From the cell containing the given text, extract its center point as (x, y) coordinate. 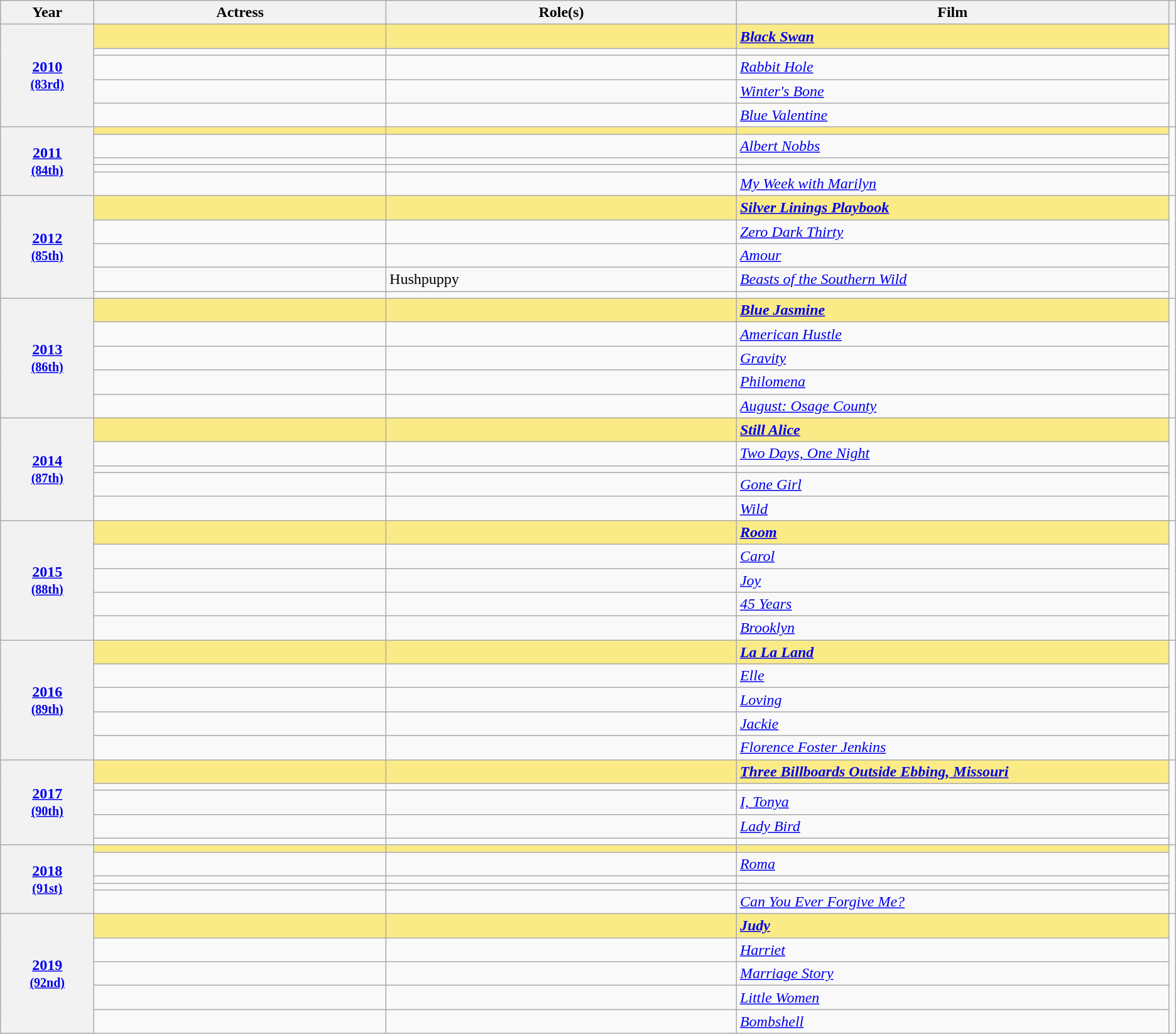
2010(83rd) (48, 75)
Jackie (952, 724)
Wild (952, 508)
2014(87th) (48, 469)
Role(s) (562, 13)
Actress (240, 13)
My Week with Marilyn (952, 183)
August: Osage County (952, 406)
Zero Dark Thirty (952, 232)
2016(89th) (48, 700)
2015(88th) (48, 580)
Joy (952, 580)
Lady Bird (952, 826)
Can You Ever Forgive Me? (952, 902)
Brooklyn (952, 628)
Silver Linings Playbook (952, 207)
Gravity (952, 358)
I, Tonya (952, 802)
Harriet (952, 950)
Gone Girl (952, 484)
Bombshell (952, 1021)
Hushpuppy (562, 280)
Little Women (952, 998)
Rabbit Hole (952, 67)
La La Land (952, 652)
Blue Valentine (952, 115)
Albert Nobbs (952, 146)
Winter's Bone (952, 91)
Two Days, One Night (952, 454)
Marriage Story (952, 974)
Three Billboards Outside Ebbing, Missouri (952, 771)
Judy (952, 926)
Film (952, 13)
Beasts of the Southern Wild (952, 280)
Amour (952, 256)
2013(86th) (48, 358)
Blue Jasmine (952, 310)
2012(85th) (48, 246)
Philomena (952, 382)
American Hustle (952, 334)
Elle (952, 676)
2019(92nd) (48, 974)
2011(84th) (48, 161)
Loving (952, 700)
45 Years (952, 604)
Black Swan (952, 36)
2018(91st) (48, 879)
Florence Foster Jenkins (952, 748)
Still Alice (952, 430)
Carol (952, 556)
Year (48, 13)
Roma (952, 864)
2017(90th) (48, 802)
Room (952, 532)
